For the text-containing cell, return its midpoint in [X, Y] coordinate format. 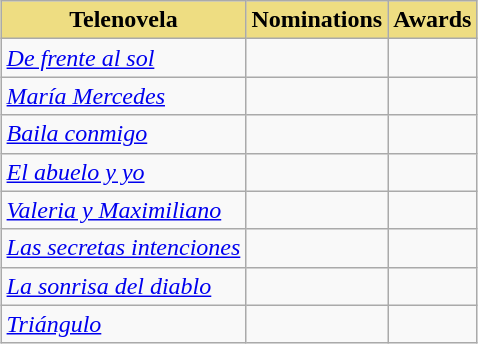
Triángulo [124, 324]
Nominations [317, 20]
Baila conmigo [124, 134]
El abuelo y yo [124, 172]
Telenovela [124, 20]
María Mercedes [124, 96]
De frente al sol [124, 58]
Las secretas intenciones [124, 248]
Awards [432, 20]
La sonrisa del diablo [124, 286]
Valeria y Maximiliano [124, 210]
